Return [X, Y] of the center of cell containing provided text 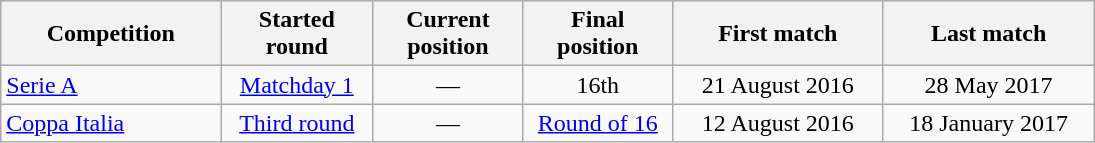
16th [598, 85]
12 August 2016 [778, 123]
21 August 2016 [778, 85]
18 January 2017 [988, 123]
Third round [297, 123]
28 May 2017 [988, 85]
Serie A [111, 85]
Coppa Italia [111, 123]
Last match [988, 34]
First match [778, 34]
Competition [111, 34]
Round of 16 [598, 123]
Current position [448, 34]
Matchday 1 [297, 85]
Final position [598, 34]
Started round [297, 34]
